Return [X, Y] of the center of cell containing provided text 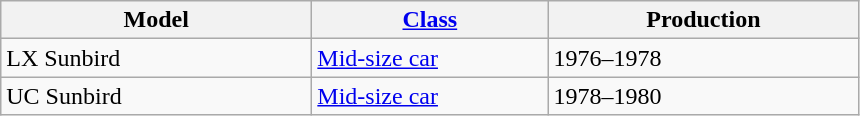
Class [430, 20]
1976–1978 [704, 58]
Model [156, 20]
Production [704, 20]
UC Sunbird [156, 96]
LX Sunbird [156, 58]
1978–1980 [704, 96]
